Return (x, y) of the center of cell containing provided text 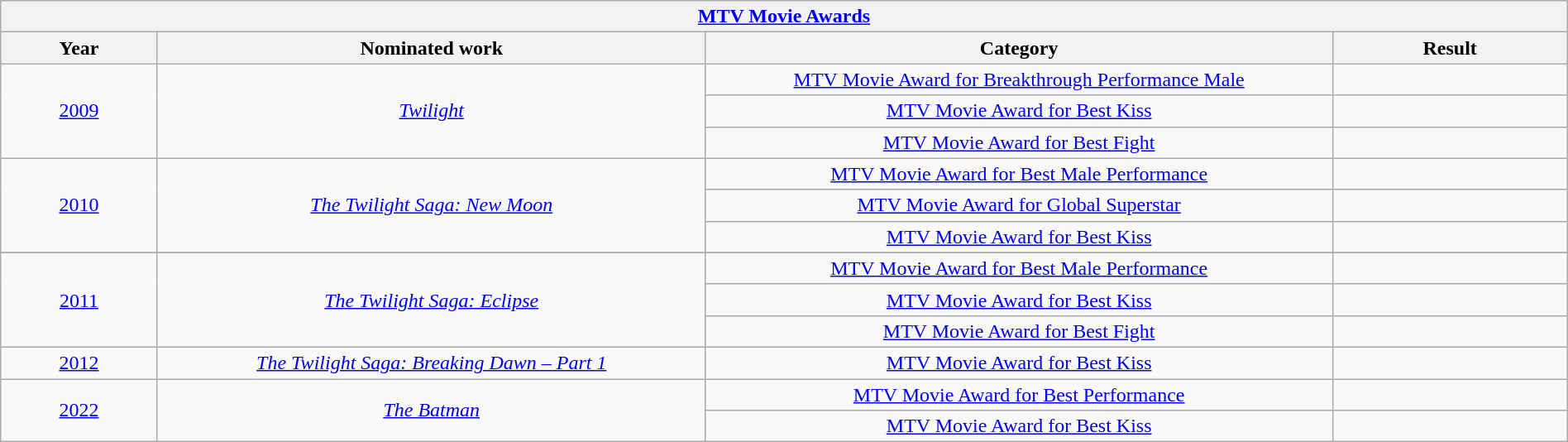
Category (1019, 48)
MTV Movie Awards (784, 17)
2011 (79, 300)
The Batman (432, 411)
2012 (79, 363)
2009 (79, 111)
MTV Movie Award for Breakthrough Performance Male (1019, 79)
Twilight (432, 111)
The Twilight Saga: Eclipse (432, 300)
MTV Movie Award for Global Superstar (1019, 205)
The Twilight Saga: New Moon (432, 205)
MTV Movie Award for Best Performance (1019, 395)
The Twilight Saga: Breaking Dawn – Part 1 (432, 363)
Result (1450, 48)
Nominated work (432, 48)
2022 (79, 411)
2010 (79, 205)
Year (79, 48)
